Identify which cell holds the provided text, then report its [x, y] central coordinate. 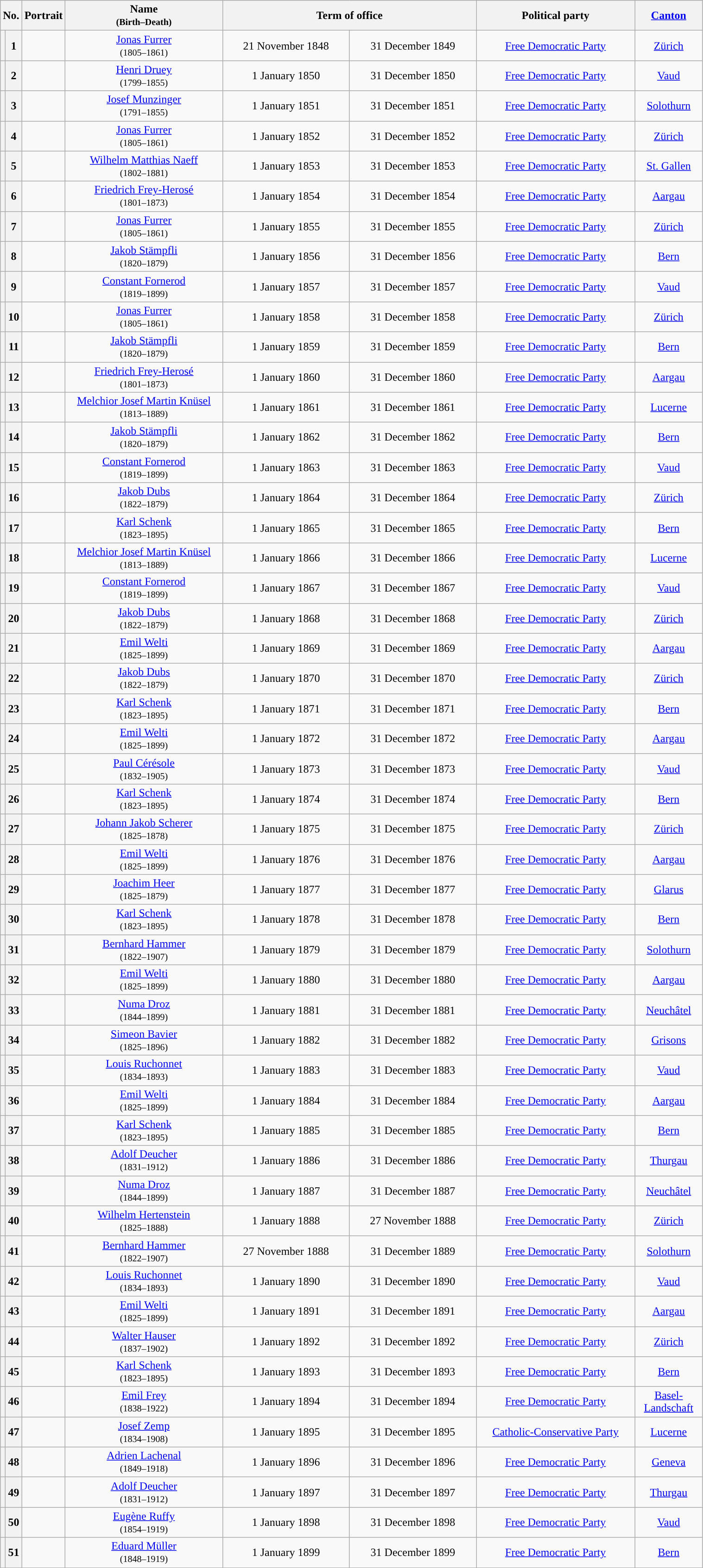
3 [14, 106]
2 [14, 76]
1 January 1899 [286, 1553]
31 December 1899 [413, 1553]
31 December 1853 [413, 166]
19 [14, 588]
31 December 1878 [413, 920]
34 [14, 1040]
45 [14, 1372]
46 [14, 1402]
31 December 1863 [413, 468]
Paul Cérésole(1832–1905) [144, 769]
Josef Zemp(1834–1908) [144, 1432]
31 December 1852 [413, 136]
31 December 1898 [413, 1522]
31 December 1875 [413, 829]
31 December 1859 [413, 346]
1 January 1872 [286, 738]
1 January 1878 [286, 920]
31 December 1886 [413, 1161]
17 [14, 528]
31 December 1858 [413, 317]
31 December 1897 [413, 1492]
9 [14, 286]
39 [14, 1190]
1 January 1857 [286, 286]
1 January 1860 [286, 377]
Wilhelm Matthias Naeff(1802–1881) [144, 166]
1 January 1852 [286, 136]
1 January 1879 [286, 950]
1 January 1882 [286, 1040]
26 [14, 799]
31 December 1870 [413, 678]
1 January 1869 [286, 649]
35 [14, 1070]
31 December 1877 [413, 889]
1 January 1865 [286, 528]
1 January 1854 [286, 196]
1 January 1861 [286, 408]
31 December 1872 [413, 738]
36 [14, 1101]
13 [14, 408]
16 [14, 497]
1 January 1885 [286, 1130]
Canton [669, 16]
20 [14, 618]
1 January 1867 [286, 588]
1 January 1850 [286, 76]
31 December 1861 [413, 408]
31 December 1865 [413, 528]
1 January 1877 [286, 889]
1 January 1897 [286, 1492]
1 January 1858 [286, 317]
1 [14, 45]
31 December 1885 [413, 1130]
31 December 1893 [413, 1372]
31 December 1881 [413, 1010]
31 December 1869 [413, 649]
Josef Munzinger(1791–1855) [144, 106]
29 [14, 889]
1 January 1888 [286, 1221]
31 December 1856 [413, 257]
31 December 1866 [413, 558]
Eduard Müller(1848–1919) [144, 1553]
1 January 1868 [286, 618]
40 [14, 1221]
12 [14, 377]
Name(Birth–Death) [144, 16]
1 January 1881 [286, 1010]
1 January 1884 [286, 1101]
30 [14, 920]
Glarus [669, 889]
31 December 1873 [413, 769]
Wilhelm Hertenstein(1825–1888) [144, 1221]
31 December 1884 [413, 1101]
8 [14, 257]
24 [14, 738]
31 December 1851 [413, 106]
1 January 1894 [286, 1402]
27 [14, 829]
31 December 1874 [413, 799]
31 December 1895 [413, 1432]
31 December 1871 [413, 709]
1 January 1853 [286, 166]
48 [14, 1462]
51 [14, 1553]
1 January 1866 [286, 558]
31 December 1862 [413, 437]
1 January 1871 [286, 709]
31 December 1896 [413, 1462]
31 December 1887 [413, 1190]
31 December 1868 [413, 618]
1 January 1874 [286, 799]
Henri Druey(1799–1855) [144, 76]
50 [14, 1522]
31 December 1867 [413, 588]
No. [11, 16]
21 [14, 649]
31 December 1883 [413, 1070]
10 [14, 317]
37 [14, 1130]
22 [14, 678]
1 January 1863 [286, 468]
21 November 1848 [286, 45]
1 January 1890 [286, 1281]
Basel-Landschaft [669, 1402]
Political party [556, 16]
33 [14, 1010]
31 December 1850 [413, 76]
1 January 1876 [286, 859]
Simeon Bavier(1825–1896) [144, 1040]
31 December 1860 [413, 377]
7 [14, 226]
38 [14, 1161]
Walter Hauser(1837–1902) [144, 1341]
43 [14, 1311]
1 January 1873 [286, 769]
1 January 1896 [286, 1462]
31 December 1855 [413, 226]
Grisons [669, 1040]
25 [14, 769]
31 December 1854 [413, 196]
31 December 1849 [413, 45]
Eugène Ruffy(1854–1919) [144, 1522]
32 [14, 980]
1 January 1859 [286, 346]
1 January 1886 [286, 1161]
31 December 1892 [413, 1341]
1 January 1892 [286, 1341]
47 [14, 1432]
Catholic-Conservative Party [556, 1432]
31 December 1891 [413, 1311]
15 [14, 468]
41 [14, 1251]
18 [14, 558]
Portrait [44, 16]
44 [14, 1341]
28 [14, 859]
1 January 1893 [286, 1372]
1 January 1898 [286, 1522]
6 [14, 196]
31 December 1890 [413, 1281]
5 [14, 166]
Term of office [349, 16]
Emil Frey(1838–1922) [144, 1402]
1 January 1887 [286, 1190]
11 [14, 346]
31 December 1864 [413, 497]
31 December 1879 [413, 950]
Johann Jakob Scherer(1825–1878) [144, 829]
1 January 1883 [286, 1070]
49 [14, 1492]
4 [14, 136]
31 December 1894 [413, 1402]
St. Gallen [669, 166]
Geneva [669, 1462]
31 December 1880 [413, 980]
1 January 1875 [286, 829]
23 [14, 709]
31 December 1889 [413, 1251]
14 [14, 437]
42 [14, 1281]
Joachim Heer(1825–1879) [144, 889]
1 January 1891 [286, 1311]
1 January 1870 [286, 678]
31 [14, 950]
Adrien Lachenal(1849–1918) [144, 1462]
31 December 1857 [413, 286]
1 January 1895 [286, 1432]
1 January 1855 [286, 226]
31 December 1882 [413, 1040]
1 January 1862 [286, 437]
1 January 1864 [286, 497]
1 January 1856 [286, 257]
1 January 1880 [286, 980]
31 December 1876 [413, 859]
1 January 1851 [286, 106]
